Locate the cell with the specified text and output its (x, y) center coordinate. 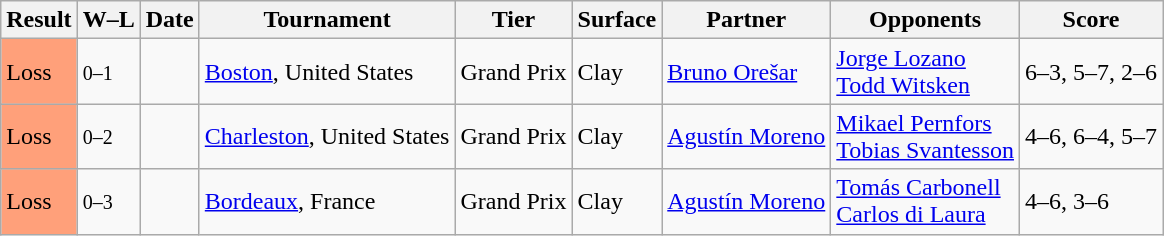
Partner (746, 20)
0–1 (108, 72)
4–6, 6–4, 5–7 (1092, 136)
Tier (514, 20)
Surface (617, 20)
Result (39, 20)
Jorge Lozano Todd Witsken (926, 72)
Date (170, 20)
0–3 (108, 202)
Charleston, United States (327, 136)
Tomás Carbonell Carlos di Laura (926, 202)
6–3, 5–7, 2–6 (1092, 72)
Bruno Orešar (746, 72)
W–L (108, 20)
Bordeaux, France (327, 202)
Score (1092, 20)
Mikael Pernfors Tobias Svantesson (926, 136)
Opponents (926, 20)
4–6, 3–6 (1092, 202)
0–2 (108, 136)
Tournament (327, 20)
Boston, United States (327, 72)
